Output the [X, Y] coordinate of the center of the cell containing the given text.  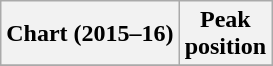
Peakposition [225, 34]
Chart (2015–16) [90, 34]
